Pinpoint the cell where the given text exists, returning its [X, Y] midpoint coordinate. 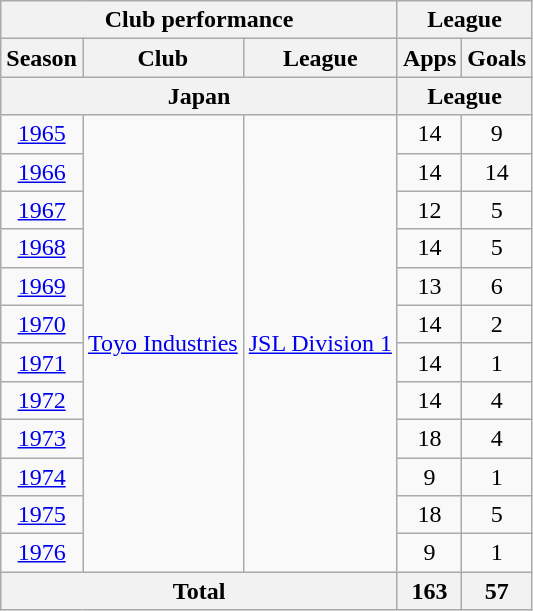
1970 [42, 324]
Toyo Industries [162, 344]
JSL Division 1 [320, 344]
57 [497, 591]
Total [200, 591]
Season [42, 58]
12 [429, 210]
13 [429, 286]
1971 [42, 362]
1973 [42, 438]
163 [429, 591]
1976 [42, 553]
1972 [42, 400]
2 [497, 324]
Japan [200, 96]
1967 [42, 210]
1974 [42, 477]
6 [497, 286]
1966 [42, 172]
1965 [42, 134]
Apps [429, 58]
Goals [497, 58]
1969 [42, 286]
Club [162, 58]
1975 [42, 515]
Club performance [200, 20]
1968 [42, 248]
